Output the (X, Y) coordinate of the center of the cell containing the given text.  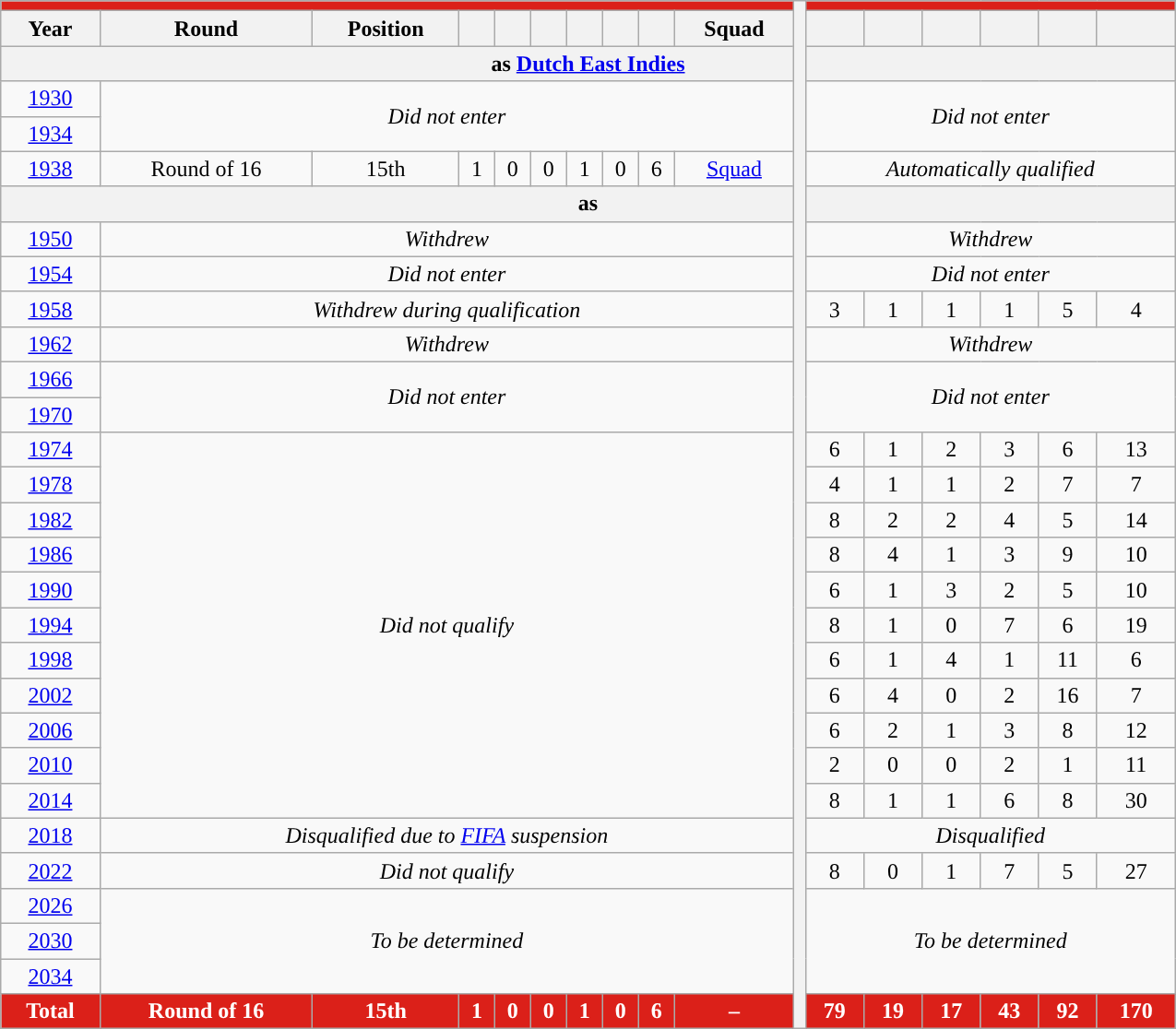
1982 (50, 520)
Disqualified (991, 835)
1986 (50, 555)
2030 (50, 940)
170 (1136, 1011)
27 (1136, 870)
9 (1068, 555)
as (588, 204)
1974 (50, 450)
43 (1009, 1011)
Disqualified due to FIFA suspension (446, 835)
Round (207, 29)
1958 (50, 309)
1966 (50, 379)
1990 (50, 590)
13 (1136, 450)
Withdrew during qualification (446, 309)
Year (50, 29)
1994 (50, 625)
79 (834, 1011)
1998 (50, 660)
17 (952, 1011)
1954 (50, 274)
14 (1136, 520)
2034 (50, 976)
Automatically qualified (991, 169)
92 (1068, 1011)
2002 (50, 695)
12 (1136, 730)
as Dutch East Indies (588, 64)
2010 (50, 765)
Position (386, 29)
30 (1136, 800)
– (734, 1011)
1950 (50, 239)
16 (1068, 695)
1934 (50, 134)
2026 (50, 905)
2006 (50, 730)
2014 (50, 800)
1978 (50, 485)
1962 (50, 344)
1970 (50, 414)
2018 (50, 835)
Total (50, 1011)
1938 (50, 169)
2022 (50, 870)
1930 (50, 99)
